Identify which cell holds the provided text, then report its [X, Y] central coordinate. 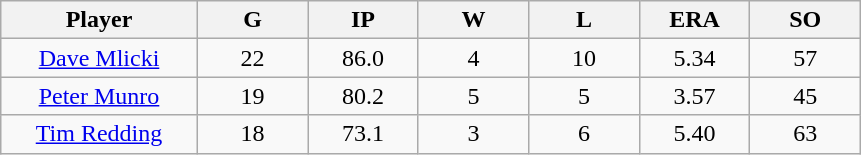
45 [806, 96]
L [584, 20]
22 [252, 58]
ERA [694, 20]
10 [584, 58]
57 [806, 58]
Peter Munro [99, 96]
80.2 [364, 96]
Dave Mlicki [99, 58]
5.40 [694, 134]
18 [252, 134]
IP [364, 20]
86.0 [364, 58]
3 [474, 134]
5.34 [694, 58]
4 [474, 58]
3.57 [694, 96]
Player [99, 20]
SO [806, 20]
Tim Redding [99, 134]
G [252, 20]
W [474, 20]
63 [806, 134]
73.1 [364, 134]
6 [584, 134]
19 [252, 96]
